For the text-containing cell, return its midpoint in (X, Y) coordinate format. 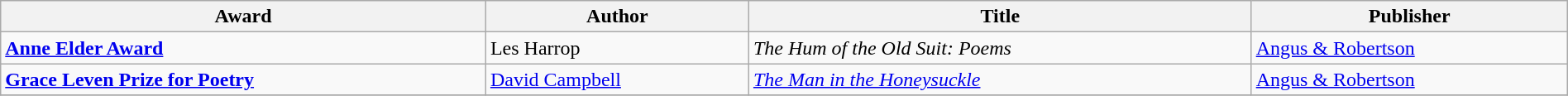
Anne Elder Award (243, 48)
Title (1000, 17)
Grace Leven Prize for Poetry (243, 79)
Award (243, 17)
David Campbell (617, 79)
Author (617, 17)
The Hum of the Old Suit: Poems (1000, 48)
Publisher (1409, 17)
The Man in the Honeysuckle (1000, 79)
Les Harrop (617, 48)
